Scan for the cell matching the given text and deliver its [x, y] coordinate at center. 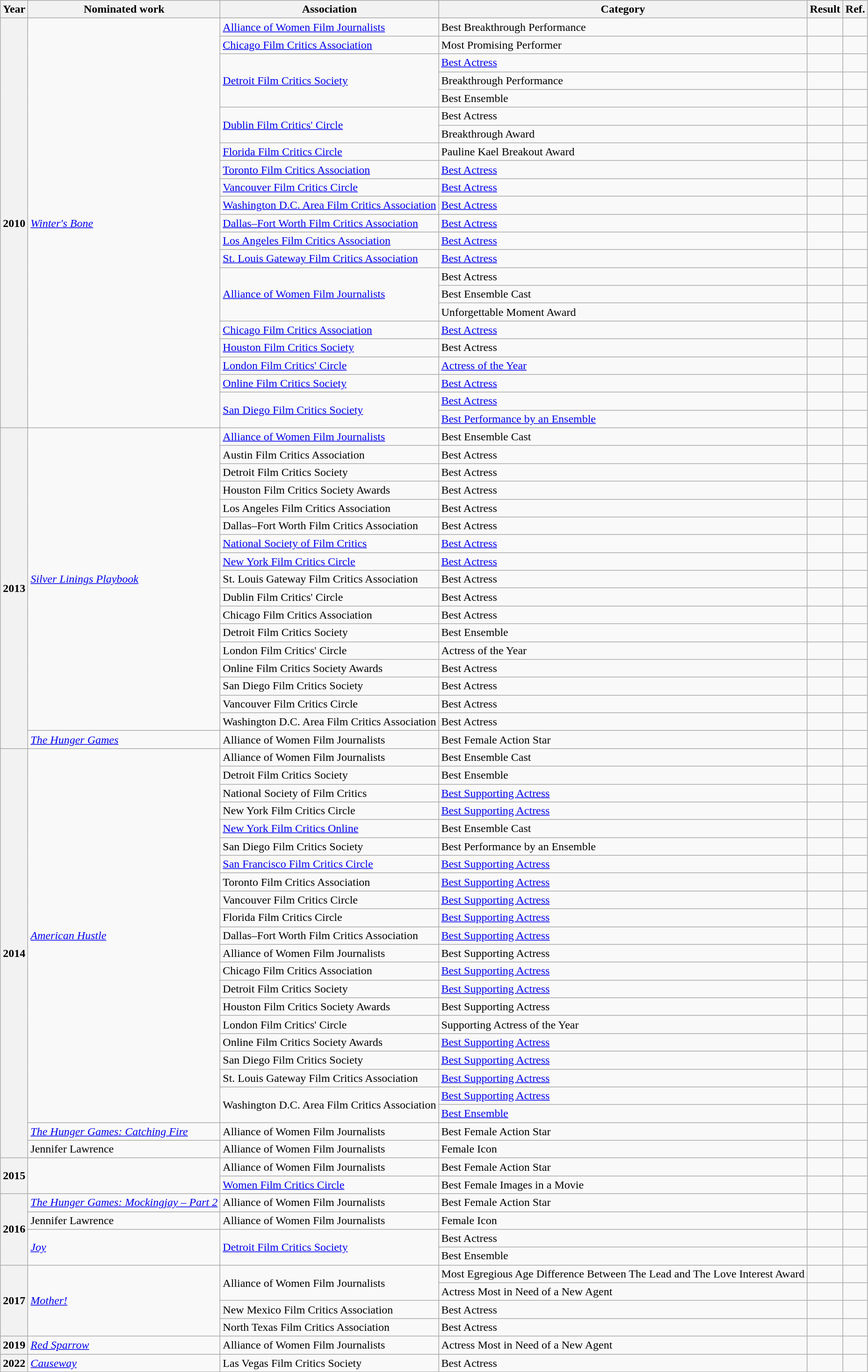
2017 [14, 1300]
Category [623, 9]
2013 [14, 588]
Nominated work [124, 9]
San Francisco Film Critics Circle [329, 864]
2014 [14, 953]
Online Film Critics Society [329, 383]
Supporting Actress of the Year [623, 1024]
Breakthrough Award [623, 134]
The Hunger Games: Mockingjay – Part 2 [124, 1203]
Las Vegas Film Critics Society [329, 1363]
Unforgettable Moment Award [623, 312]
New Mexico Film Critics Association [329, 1309]
2019 [14, 1345]
Red Sparrow [124, 1345]
The Hunger Games: Catching Fire [124, 1131]
Austin Film Critics Association [329, 454]
Pauline Kael Breakout Award [623, 152]
2010 [14, 223]
Houston Film Critics Society [329, 348]
Best Breakthrough Performance [623, 27]
2015 [14, 1176]
2016 [14, 1229]
Association [329, 9]
The Hunger Games [124, 739]
Mother! [124, 1300]
Most Egregious Age Difference Between The Lead and The Love Interest Award [623, 1274]
Joy [124, 1247]
Breakthrough Performance [623, 80]
Winter's Bone [124, 223]
New York Film Critics Online [329, 829]
Most Promising Performer [623, 45]
Best Female Images in a Movie [623, 1185]
Result [825, 9]
Ref. [855, 9]
Silver Linings Playbook [124, 579]
Women Film Critics Circle [329, 1185]
Year [14, 9]
Causeway [124, 1363]
American Hustle [124, 935]
2022 [14, 1363]
North Texas Film Critics Association [329, 1327]
